Detect which cell encompasses the target text, then output its (x, y) center coordinate. 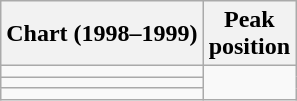
Peakposition (249, 34)
Chart (1998–1999) (102, 34)
